For the text-containing cell, return its midpoint in (x, y) coordinate format. 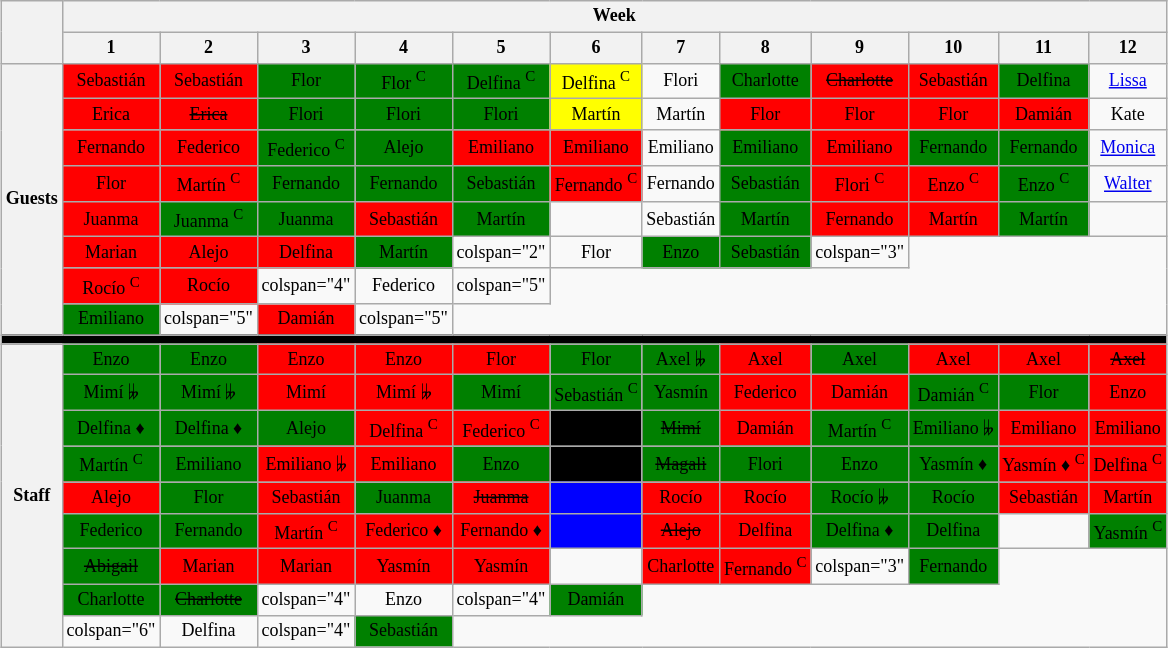
1 (111, 48)
Axel 𝄫 (681, 360)
Walter (1128, 184)
Guests (32, 199)
8 (766, 48)
3 (306, 48)
Flor C (404, 81)
6 (596, 48)
Kate (1128, 114)
Lissa (1128, 81)
Fernando ♦ (501, 531)
Week (614, 16)
colspan="2" (501, 252)
Monica (1128, 148)
Federico ♦ (404, 531)
Rocío 𝄫 (860, 498)
Staff (32, 496)
colspan="6" (111, 632)
12 (1128, 48)
Damián C (953, 393)
Abigail (111, 567)
5 (501, 48)
2 (209, 48)
Flori C (860, 184)
Yasmín ♦ C (1044, 464)
10 (953, 48)
Sebastián C (596, 393)
Magali (681, 464)
4 (404, 48)
Yasmín C (1128, 531)
Yasmín ♦ (953, 464)
Rocío C (111, 286)
Juanma C (209, 219)
11 (1044, 48)
7 (681, 48)
9 (860, 48)
